Capture the cell that displays the provided text and extract its [X, Y] central coordinate. 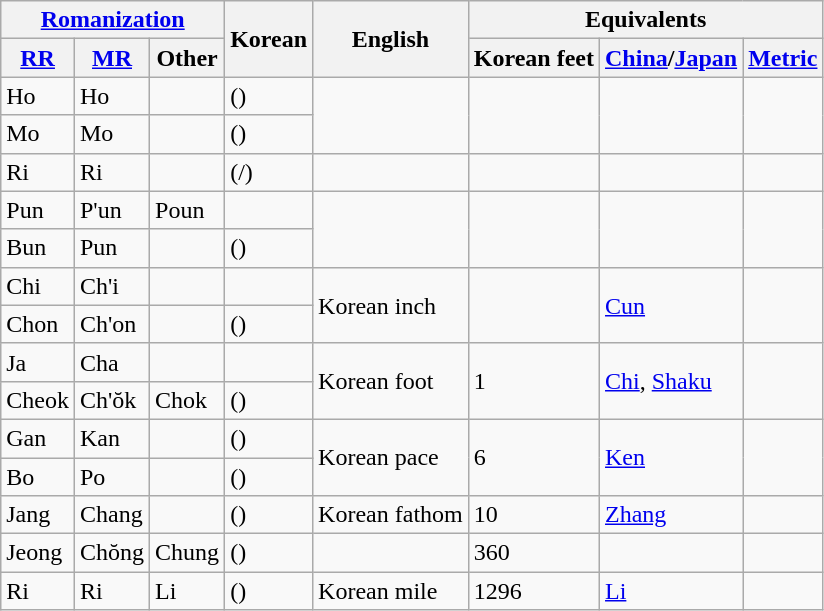
10 [534, 515]
MR [112, 58]
Zhang [672, 515]
Ch'i [112, 286]
Poun [188, 210]
Cheok [38, 400]
Chŏng [112, 553]
Chok [188, 400]
Korean inch [391, 305]
Equivalents [646, 20]
Cun [672, 305]
Po [112, 477]
Korean mile [391, 591]
Bo [38, 477]
Chi, Shaku [672, 381]
Other [188, 58]
Korean foot [391, 381]
Chung [188, 553]
Chi [38, 286]
360 [534, 553]
English [391, 39]
1 [534, 381]
Ken [672, 457]
6 [534, 457]
Gan [38, 438]
Korean feet [534, 58]
Ch'on [112, 324]
RR [38, 58]
Jeong [38, 553]
Cha [112, 362]
Chon [38, 324]
Jang [38, 515]
China/Japan [672, 58]
Korean [269, 39]
Korean fathom [391, 515]
Ja [38, 362]
(/) [269, 172]
Metric [783, 58]
Chang [112, 515]
P'un [112, 210]
Ch'ŏk [112, 400]
Kan [112, 438]
1296 [534, 591]
Bun [38, 248]
Romanization [113, 20]
Korean pace [391, 457]
